For the text-containing cell, return its midpoint in (x, y) coordinate format. 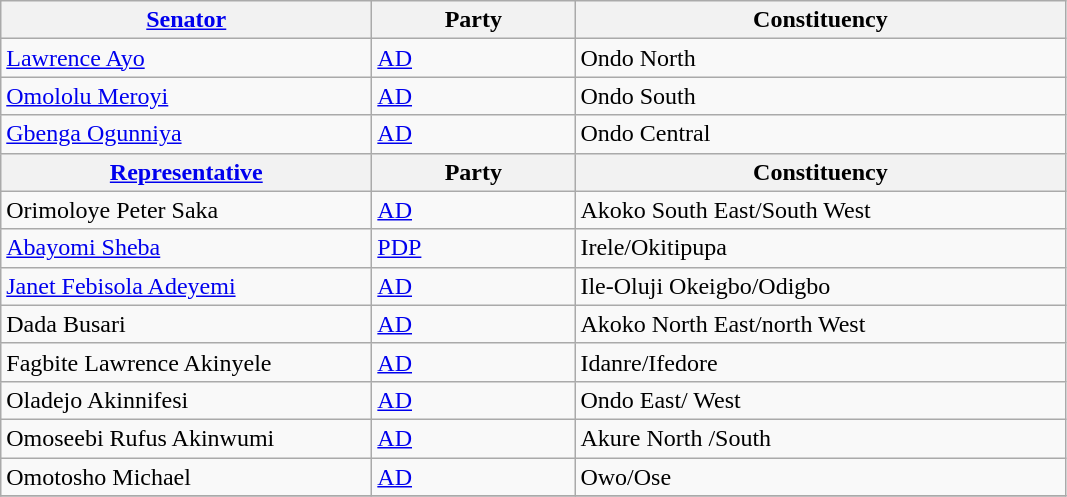
Akoko North East/north West (820, 324)
Abayomi Sheba (186, 248)
Gbenga Ogunniya (186, 134)
Omololu Meroyi (186, 96)
Oladejo Akinnifesi (186, 400)
Ondo East/ West (820, 400)
Ondo North (820, 58)
Irele/Okitipupa (820, 248)
Akure North /South (820, 438)
Omoseebi Rufus Akinwumi (186, 438)
Orimoloye Peter Saka (186, 210)
Fagbite Lawrence Akinyele (186, 362)
Omotosho Michael (186, 477)
Ile-Oluji Okeigbo/Odigbo (820, 286)
Ondo South (820, 96)
Lawrence Ayo (186, 58)
Dada Busari (186, 324)
PDP (474, 248)
Owo/Ose (820, 477)
Senator (186, 20)
Idanre/Ifedore (820, 362)
Janet Febisola Adeyemi (186, 286)
Akoko South East/South West (820, 210)
Representative (186, 172)
Ondo Central (820, 134)
